Detect which cell encompasses the target text, then output its [x, y] center coordinate. 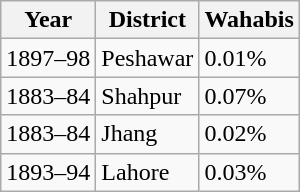
0.07% [249, 96]
0.01% [249, 58]
1897–98 [48, 58]
Lahore [148, 172]
Peshawar [148, 58]
Jhang [148, 134]
0.02% [249, 134]
1893–94 [48, 172]
0.03% [249, 172]
Wahabis [249, 20]
Shahpur [148, 96]
District [148, 20]
Year [48, 20]
